From the cell containing the given text, extract its center point as [X, Y] coordinate. 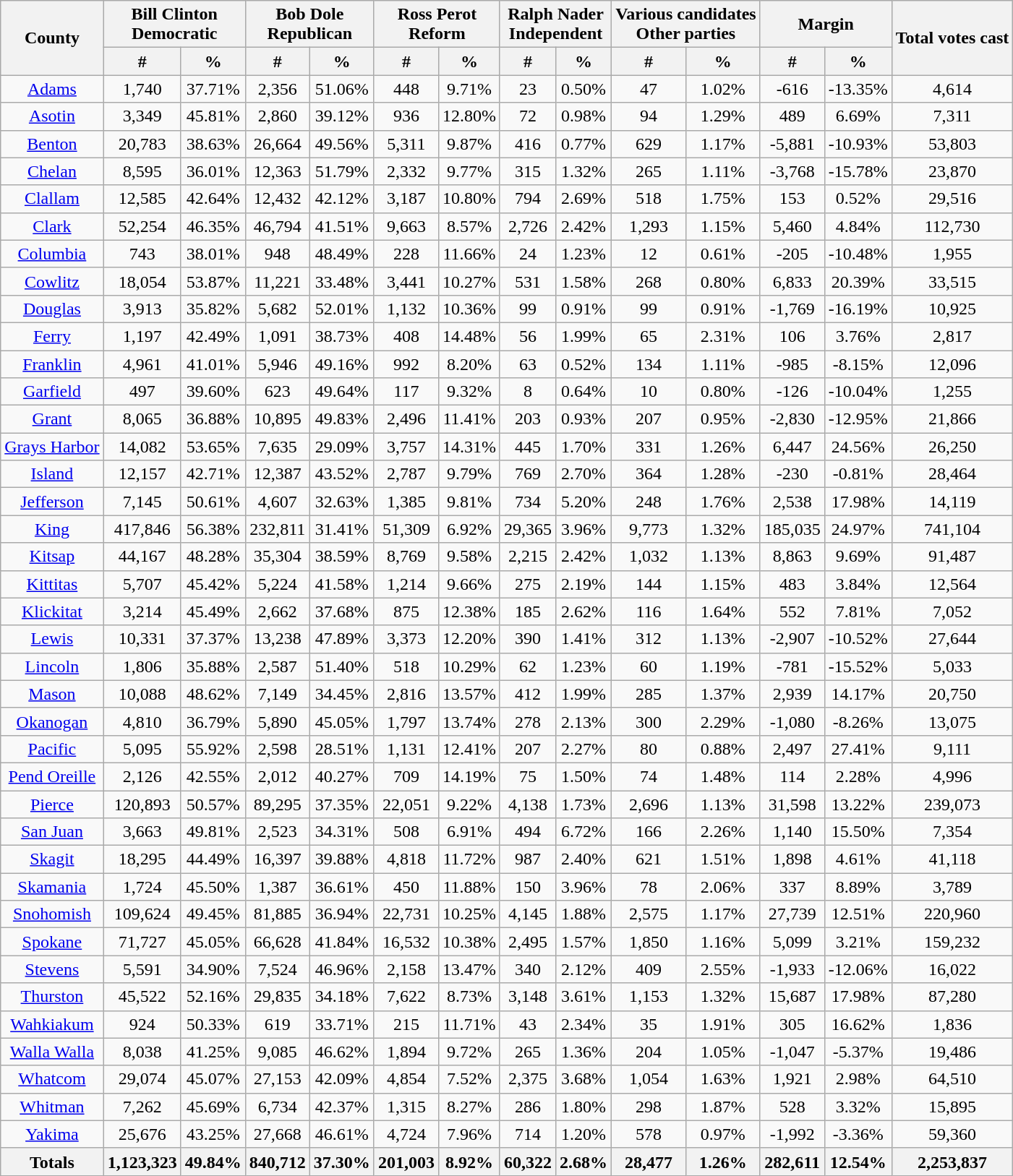
4,138 [528, 804]
7,149 [278, 694]
37.30% [341, 1162]
1.05% [723, 1052]
16,532 [406, 942]
364 [649, 474]
8 [528, 392]
44,167 [142, 557]
41.01% [213, 364]
County [52, 38]
45.50% [213, 887]
47.89% [341, 639]
39.88% [341, 859]
1.64% [723, 611]
114 [792, 776]
4,961 [142, 364]
36.79% [213, 721]
46.61% [341, 1134]
Total votes cast [952, 38]
21,866 [952, 419]
20,750 [952, 694]
42.49% [213, 336]
1.70% [584, 447]
1,255 [952, 392]
2.70% [584, 474]
Jefferson [52, 502]
29,365 [528, 529]
13.22% [858, 804]
Grays Harbor [52, 447]
409 [649, 969]
Pierce [52, 804]
0.64% [584, 392]
1.50% [584, 776]
10,088 [142, 694]
23,870 [952, 171]
1,197 [142, 336]
80 [649, 749]
26,250 [952, 447]
43.52% [341, 474]
13.47% [469, 969]
5,890 [278, 721]
2,662 [278, 611]
7,622 [406, 997]
12.54% [858, 1162]
53.65% [213, 447]
18,295 [142, 859]
King [52, 529]
37.71% [213, 89]
621 [649, 859]
0.93% [584, 419]
33.48% [341, 281]
4,996 [952, 776]
7,052 [952, 611]
7,524 [278, 969]
24.56% [858, 447]
11.71% [469, 1024]
109,624 [142, 914]
489 [792, 116]
528 [792, 1107]
8.57% [469, 226]
-10.52% [858, 639]
41.58% [341, 584]
Klickitat [52, 611]
3.61% [584, 997]
629 [649, 144]
26,664 [278, 144]
34.90% [213, 969]
1,898 [792, 859]
2.40% [584, 859]
Adams [52, 89]
Clark [52, 226]
16,397 [278, 859]
3,214 [142, 611]
1,850 [649, 942]
Benton [52, 144]
44.49% [213, 859]
1,921 [792, 1079]
150 [528, 887]
508 [406, 832]
36.94% [341, 914]
286 [528, 1107]
-10.93% [858, 144]
34.45% [341, 694]
74 [649, 776]
5,682 [278, 309]
1.19% [723, 666]
Skamania [52, 887]
494 [528, 832]
45.42% [213, 584]
7.81% [858, 611]
35,304 [278, 557]
1,293 [649, 226]
2,787 [406, 474]
34.18% [341, 997]
2,356 [278, 89]
49.81% [213, 832]
Bob DoleRepublican [309, 25]
35.88% [213, 666]
4,810 [142, 721]
8,065 [142, 419]
3,349 [142, 116]
23 [528, 89]
36.88% [213, 419]
0.61% [723, 254]
1,153 [649, 997]
Island [52, 474]
Ralph NaderIndependent [555, 25]
9,773 [649, 529]
2,816 [406, 694]
14.31% [469, 447]
14,119 [952, 502]
1,032 [649, 557]
619 [278, 1024]
10.27% [469, 281]
1,214 [406, 584]
3,757 [406, 447]
55.92% [213, 749]
8.20% [469, 364]
1.57% [584, 942]
8.73% [469, 997]
2,939 [792, 694]
12,096 [952, 364]
1,740 [142, 89]
6.92% [469, 529]
-616 [792, 89]
5,707 [142, 584]
2,587 [278, 666]
29,835 [278, 997]
38.63% [213, 144]
1.73% [584, 804]
Garfield [52, 392]
2,496 [406, 419]
11,221 [278, 281]
4.61% [858, 859]
6.91% [469, 832]
Snohomish [52, 914]
42.37% [341, 1107]
39.12% [341, 116]
5,095 [142, 749]
3.84% [858, 584]
2.19% [584, 584]
2.34% [584, 1024]
9.58% [469, 557]
46,794 [278, 226]
33.71% [341, 1024]
185 [528, 611]
4,818 [406, 859]
2,575 [649, 914]
37.37% [213, 639]
27.41% [858, 749]
3.32% [858, 1107]
12.80% [469, 116]
20.39% [858, 281]
-1,080 [792, 721]
2,332 [406, 171]
13.74% [469, 721]
41.84% [341, 942]
48.62% [213, 694]
51.06% [341, 89]
3,789 [952, 887]
9.71% [469, 89]
7,145 [142, 502]
12.38% [469, 611]
4,145 [528, 914]
204 [649, 1052]
5.20% [584, 502]
Kitsap [52, 557]
Walla Walla [52, 1052]
1.16% [723, 942]
29.09% [341, 447]
282,611 [792, 1162]
578 [649, 1134]
1.29% [723, 116]
-1,047 [792, 1052]
59,360 [952, 1134]
2.69% [584, 199]
53,803 [952, 144]
12,564 [952, 584]
5,460 [792, 226]
14.48% [469, 336]
51,309 [406, 529]
Thurston [52, 997]
134 [649, 364]
228 [406, 254]
9,085 [278, 1052]
116 [649, 611]
840,712 [278, 1162]
948 [278, 254]
-12.95% [858, 419]
41.25% [213, 1052]
2,495 [528, 942]
Lewis [52, 639]
45.81% [213, 116]
0.50% [584, 89]
16,022 [952, 969]
29,074 [142, 1079]
9.79% [469, 474]
41,118 [952, 859]
2.26% [723, 832]
2.27% [584, 749]
46.62% [341, 1052]
3,373 [406, 639]
2,375 [528, 1079]
4,614 [952, 89]
Wahkiakum [52, 1024]
248 [649, 502]
-13.35% [858, 89]
315 [528, 171]
10,925 [952, 309]
1,955 [952, 254]
6.69% [858, 116]
91,487 [952, 557]
2.98% [858, 1079]
1,054 [649, 1079]
Kittitas [52, 584]
49.16% [341, 364]
Okanogan [52, 721]
63 [528, 364]
28,477 [649, 1162]
992 [406, 364]
2,726 [528, 226]
75 [528, 776]
62 [528, 666]
46.35% [213, 226]
-3.36% [858, 1134]
45.69% [213, 1107]
Skagit [52, 859]
7,635 [278, 447]
1,724 [142, 887]
27,739 [792, 914]
924 [142, 1024]
Various candidatesOther parties [686, 25]
35.82% [213, 309]
1.87% [723, 1107]
8,769 [406, 557]
12.20% [469, 639]
Whatcom [52, 1079]
408 [406, 336]
305 [792, 1024]
40.27% [341, 776]
1,806 [142, 666]
Spokane [52, 942]
5,099 [792, 942]
19,486 [952, 1052]
417,846 [142, 529]
38.73% [341, 336]
2,253,837 [952, 1162]
81,885 [278, 914]
60 [649, 666]
6.72% [584, 832]
-985 [792, 364]
-126 [792, 392]
2.68% [584, 1162]
24 [528, 254]
12 [649, 254]
769 [528, 474]
215 [406, 1024]
31,598 [792, 804]
28,464 [952, 474]
1,836 [952, 1024]
8,863 [792, 557]
10.38% [469, 942]
47 [649, 89]
-230 [792, 474]
49.56% [341, 144]
0.77% [584, 144]
7,262 [142, 1107]
3.68% [584, 1079]
56 [528, 336]
56.38% [213, 529]
42.64% [213, 199]
2.12% [584, 969]
3,663 [142, 832]
16.62% [858, 1024]
52.16% [213, 997]
337 [792, 887]
497 [142, 392]
1.36% [584, 1052]
5,033 [952, 666]
220,960 [952, 914]
Chelan [52, 171]
1.20% [584, 1134]
875 [406, 611]
741,104 [952, 529]
1.76% [723, 502]
6,447 [792, 447]
10 [649, 392]
87,280 [952, 997]
112,730 [952, 226]
552 [792, 611]
3,148 [528, 997]
2,817 [952, 336]
8,595 [142, 171]
9,111 [952, 749]
27,668 [278, 1134]
34.31% [341, 832]
Bill ClintonDemocratic [174, 25]
6,734 [278, 1107]
43.25% [213, 1134]
445 [528, 447]
9.72% [469, 1052]
987 [528, 859]
14.17% [858, 694]
52,254 [142, 226]
13,238 [278, 639]
12.41% [469, 749]
1.80% [584, 1107]
11.88% [469, 887]
1,385 [406, 502]
Clallam [52, 199]
1,894 [406, 1052]
448 [406, 89]
Pacific [52, 749]
2,523 [278, 832]
Ferry [52, 336]
298 [649, 1107]
0.97% [723, 1134]
285 [649, 694]
-205 [792, 254]
0.88% [723, 749]
7.52% [469, 1079]
0.95% [723, 419]
Grant [52, 419]
-1,933 [792, 969]
2,012 [278, 776]
37.68% [341, 611]
9.77% [469, 171]
50.61% [213, 502]
268 [649, 281]
12.51% [858, 914]
38.59% [341, 557]
1.28% [723, 474]
0.98% [584, 116]
12,157 [142, 474]
89,295 [278, 804]
-12.06% [858, 969]
3,441 [406, 281]
64,510 [952, 1079]
203 [528, 419]
390 [528, 639]
15,687 [792, 997]
Asotin [52, 116]
3,187 [406, 199]
4,854 [406, 1079]
50.33% [213, 1024]
483 [792, 584]
1.02% [723, 89]
71,727 [142, 942]
239,073 [952, 804]
1.37% [723, 694]
Columbia [52, 254]
27,644 [952, 639]
340 [528, 969]
743 [142, 254]
159,232 [952, 942]
2.06% [723, 887]
32.63% [341, 502]
936 [406, 116]
300 [649, 721]
-1,992 [792, 1134]
4.84% [858, 226]
53.87% [213, 281]
66,628 [278, 942]
48.49% [341, 254]
-8.15% [858, 364]
Douglas [52, 309]
9.22% [469, 804]
-1,769 [792, 309]
45,522 [142, 997]
7.96% [469, 1134]
201,003 [406, 1162]
2.28% [858, 776]
Yakima [52, 1134]
450 [406, 887]
Franklin [52, 364]
-2,830 [792, 419]
8.92% [469, 1162]
Ross PerotReform [437, 25]
12,387 [278, 474]
9.32% [469, 392]
15,895 [952, 1107]
531 [528, 281]
232,811 [278, 529]
2,696 [649, 804]
45.07% [213, 1079]
4,724 [406, 1134]
1,140 [792, 832]
2.55% [723, 969]
27,153 [278, 1079]
2,126 [142, 776]
3.21% [858, 942]
Cowlitz [52, 281]
43 [528, 1024]
7,311 [952, 116]
-781 [792, 666]
36.01% [213, 171]
24.97% [858, 529]
3,913 [142, 309]
416 [528, 144]
144 [649, 584]
11.41% [469, 419]
1,315 [406, 1107]
10,331 [142, 639]
50.57% [213, 804]
2,538 [792, 502]
9.81% [469, 502]
2,598 [278, 749]
2,497 [792, 749]
13,075 [952, 721]
412 [528, 694]
185,035 [792, 529]
14.19% [469, 776]
1,091 [278, 336]
Mason [52, 694]
7,354 [952, 832]
2,860 [278, 116]
3.76% [858, 336]
2.29% [723, 721]
4,607 [278, 502]
5,591 [142, 969]
11.72% [469, 859]
106 [792, 336]
39.60% [213, 392]
Totals [52, 1162]
1.75% [723, 199]
10.80% [469, 199]
794 [528, 199]
12,363 [278, 171]
15.50% [858, 832]
1.48% [723, 776]
2,215 [528, 557]
42.55% [213, 776]
10.36% [469, 309]
5,946 [278, 364]
65 [649, 336]
734 [528, 502]
1.91% [723, 1024]
49.45% [213, 914]
42.09% [341, 1079]
22,051 [406, 804]
117 [406, 392]
48.28% [213, 557]
51.40% [341, 666]
Whitman [52, 1107]
-15.52% [858, 666]
12,585 [142, 199]
12,432 [278, 199]
49.64% [341, 392]
42.71% [213, 474]
37.35% [341, 804]
25,676 [142, 1134]
Stevens [52, 969]
153 [792, 199]
94 [649, 116]
51.79% [341, 171]
35 [649, 1024]
1.51% [723, 859]
49.83% [341, 419]
10.25% [469, 914]
72 [528, 116]
-15.78% [858, 171]
-8.26% [858, 721]
-10.04% [858, 392]
52.01% [341, 309]
20,783 [142, 144]
-10.48% [858, 254]
2.13% [584, 721]
6,833 [792, 281]
1.41% [584, 639]
60,322 [528, 1162]
Lincoln [52, 666]
33,515 [952, 281]
41.51% [341, 226]
623 [278, 392]
11.66% [469, 254]
13.57% [469, 694]
275 [528, 584]
49.84% [213, 1162]
2.31% [723, 336]
1.63% [723, 1079]
312 [649, 639]
14,082 [142, 447]
9.69% [858, 557]
5,311 [406, 144]
1,387 [278, 887]
120,893 [142, 804]
1,132 [406, 309]
42.12% [341, 199]
1.58% [584, 281]
331 [649, 447]
8,038 [142, 1052]
1,797 [406, 721]
28.51% [341, 749]
2,158 [406, 969]
8.27% [469, 1107]
29,516 [952, 199]
-2,907 [792, 639]
38.01% [213, 254]
22,731 [406, 914]
Margin [826, 25]
San Juan [52, 832]
18,054 [142, 281]
1,131 [406, 749]
8.89% [858, 887]
46.96% [341, 969]
9.87% [469, 144]
9.66% [469, 584]
2.62% [584, 611]
166 [649, 832]
9,663 [406, 226]
5,224 [278, 584]
36.61% [341, 887]
-0.81% [858, 474]
278 [528, 721]
1,123,323 [142, 1162]
45.49% [213, 611]
-5.37% [858, 1052]
Pend Oreille [52, 776]
-3,768 [792, 171]
1.88% [584, 914]
714 [528, 1134]
78 [649, 887]
-16.19% [858, 309]
709 [406, 776]
10.29% [469, 666]
10,895 [278, 419]
31.41% [341, 529]
-5,881 [792, 144]
